Locate the cell with the specified text and output its (X, Y) center coordinate. 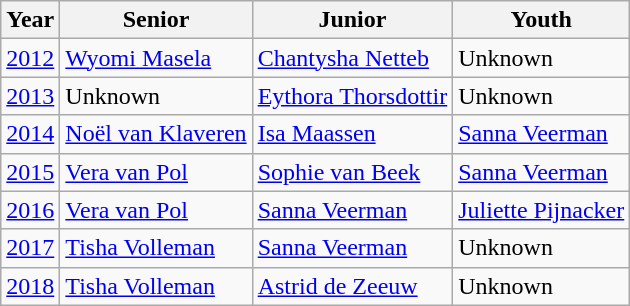
Isa Maassen (352, 134)
Wyomi Masela (156, 58)
2016 (30, 210)
Juliette Pijnacker (542, 210)
Year (30, 20)
Junior (352, 20)
Chantysha Netteb (352, 58)
Sophie van Beek (352, 172)
Youth (542, 20)
Eythora Thorsdottir (352, 96)
2013 (30, 96)
Astrid de Zeeuw (352, 286)
Noël van Klaveren (156, 134)
2015 (30, 172)
2018 (30, 286)
Senior (156, 20)
2012 (30, 58)
2014 (30, 134)
2017 (30, 248)
